Determine the [x, y] coordinate at the center of the cell enclosing the given text.  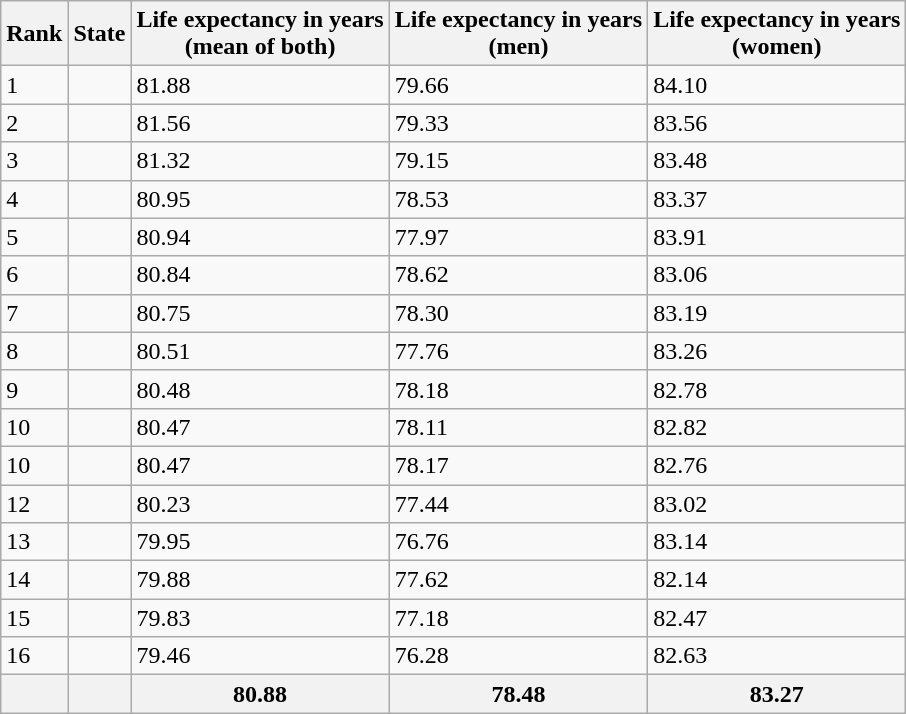
82.47 [777, 618]
Life expectancy in years(women) [777, 34]
78.11 [518, 427]
80.84 [260, 275]
78.48 [518, 694]
82.82 [777, 427]
79.15 [518, 161]
83.26 [777, 351]
77.62 [518, 580]
83.19 [777, 313]
13 [34, 542]
83.91 [777, 237]
79.66 [518, 85]
82.76 [777, 465]
4 [34, 199]
79.88 [260, 580]
83.48 [777, 161]
83.06 [777, 275]
83.56 [777, 123]
76.28 [518, 656]
79.33 [518, 123]
81.32 [260, 161]
79.95 [260, 542]
82.63 [777, 656]
1 [34, 85]
3 [34, 161]
9 [34, 389]
80.23 [260, 503]
80.51 [260, 351]
84.10 [777, 85]
82.14 [777, 580]
Life expectancy in years(mean of both) [260, 34]
83.37 [777, 199]
Life expectancy in years(men) [518, 34]
82.78 [777, 389]
83.02 [777, 503]
80.48 [260, 389]
Rank [34, 34]
83.14 [777, 542]
80.88 [260, 694]
81.88 [260, 85]
78.18 [518, 389]
78.17 [518, 465]
78.62 [518, 275]
2 [34, 123]
7 [34, 313]
77.44 [518, 503]
15 [34, 618]
80.94 [260, 237]
79.46 [260, 656]
80.75 [260, 313]
80.95 [260, 199]
77.18 [518, 618]
83.27 [777, 694]
77.97 [518, 237]
78.53 [518, 199]
8 [34, 351]
76.76 [518, 542]
16 [34, 656]
79.83 [260, 618]
78.30 [518, 313]
77.76 [518, 351]
State [100, 34]
14 [34, 580]
81.56 [260, 123]
5 [34, 237]
12 [34, 503]
6 [34, 275]
